Return (x, y) of the center of cell containing provided text 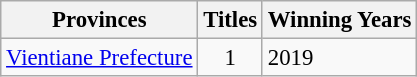
2019 (339, 58)
Titles (230, 20)
Winning Years (339, 20)
1 (230, 58)
Provinces (100, 20)
Vientiane Prefecture (100, 58)
